Scan for the cell matching the given text and deliver its (X, Y) coordinate at center. 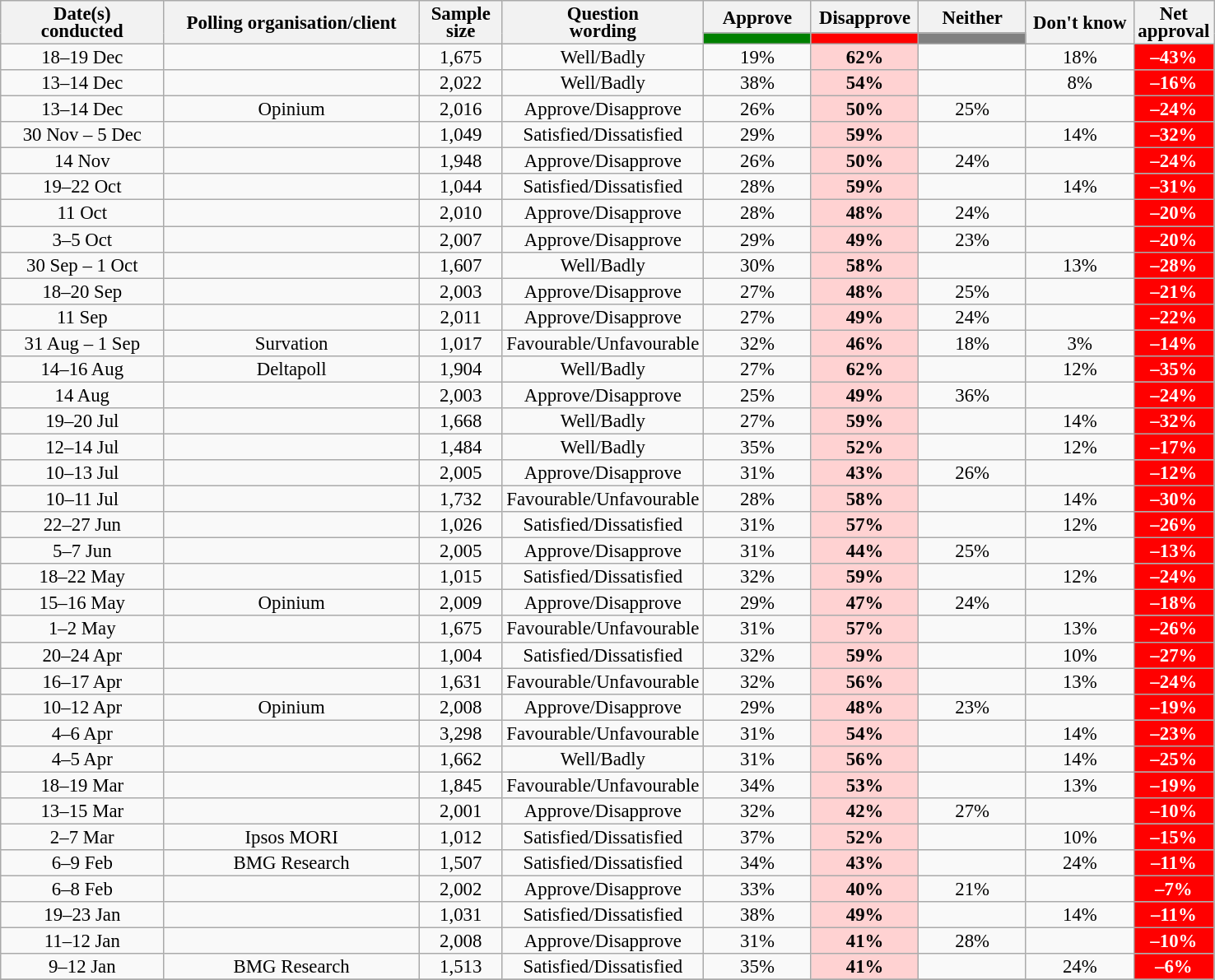
1,026 (461, 525)
1,049 (461, 135)
19–22 Oct (82, 188)
18–22 May (82, 577)
1,044 (461, 188)
1,012 (461, 837)
3–5 Oct (82, 239)
21% (973, 889)
1,668 (461, 421)
10–13 Jul (82, 473)
1,507 (461, 863)
10–12 Apr (82, 707)
–23% (1174, 733)
1,004 (461, 655)
12–14 Jul (82, 447)
36% (973, 395)
Don't know (1080, 23)
2–7 Mar (82, 837)
3% (1080, 343)
1,031 (461, 915)
4–6 Apr (82, 733)
11–12 Jan (82, 941)
1,015 (461, 577)
–12% (1174, 473)
–25% (1174, 759)
33% (757, 889)
Deltapoll (291, 369)
20–24 Apr (82, 655)
Neither (973, 16)
18–20 Sep (82, 291)
1,948 (461, 161)
Ipsos MORI (291, 837)
–17% (1174, 447)
19–20 Jul (82, 421)
37% (757, 837)
31 Aug – 1 Sep (82, 343)
15–16 May (82, 603)
3,298 (461, 733)
19% (757, 58)
–7% (1174, 889)
Questionwording (603, 23)
30% (757, 265)
14–16 Aug (82, 369)
11 Oct (82, 213)
1,017 (461, 343)
–6% (1174, 967)
Polling organisation/client (291, 23)
Sample size (461, 23)
47% (864, 603)
–13% (1174, 551)
14 Nov (82, 161)
9–12 Jan (82, 967)
–22% (1174, 317)
18–19 Mar (82, 785)
–14% (1174, 343)
53% (864, 785)
1–2 May (82, 629)
1,662 (461, 759)
1,631 (461, 681)
2,016 (461, 109)
–21% (1174, 291)
–31% (1174, 188)
2,011 (461, 317)
6–9 Feb (82, 863)
–18% (1174, 603)
Date(s)conducted (82, 23)
1,904 (461, 369)
30 Sep – 1 Oct (82, 265)
–16% (1174, 83)
30 Nov – 5 Dec (82, 135)
44% (864, 551)
2,001 (461, 811)
1,513 (461, 967)
–30% (1174, 499)
1,484 (461, 447)
Approve (757, 16)
2,022 (461, 83)
2,002 (461, 889)
Disapprove (864, 16)
Net approval (1174, 23)
11 Sep (82, 317)
10–11 Jul (82, 499)
14 Aug (82, 395)
40% (864, 889)
1,607 (461, 265)
42% (864, 811)
1,732 (461, 499)
–43% (1174, 58)
2,007 (461, 239)
Survation (291, 343)
2,009 (461, 603)
1,845 (461, 785)
5–7 Jun (82, 551)
16–17 Apr (82, 681)
2,010 (461, 213)
–15% (1174, 837)
19–23 Jan (82, 915)
22–27 Jun (82, 525)
–35% (1174, 369)
–27% (1174, 655)
6–8 Feb (82, 889)
13–15 Mar (82, 811)
18–19 Dec (82, 58)
8% (1080, 83)
4–5 Apr (82, 759)
46% (864, 343)
–28% (1174, 265)
